Identify which cell holds the provided text, then report its [X, Y] central coordinate. 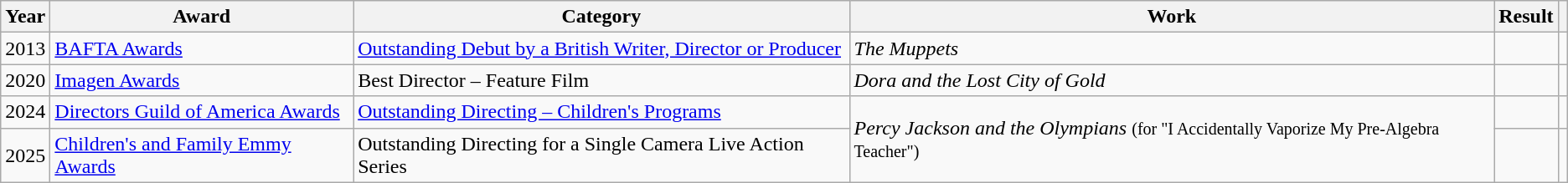
Year [25, 17]
2024 [25, 112]
2025 [25, 155]
Dora and the Lost City of Gold [1172, 80]
Result [1526, 17]
BAFTA Awards [202, 48]
Percy Jackson and the Olympians (for "I Accidentally Vaporize My Pre-Algebra Teacher") [1172, 139]
Work [1172, 17]
The Muppets [1172, 48]
Directors Guild of America Awards [202, 112]
Category [601, 17]
Outstanding Directing for a Single Camera Live Action Series [601, 155]
Children's and Family Emmy Awards [202, 155]
Award [202, 17]
Best Director – Feature Film [601, 80]
Outstanding Directing – Children's Programs [601, 112]
2020 [25, 80]
Outstanding Debut by a British Writer, Director or Producer [601, 48]
Imagen Awards [202, 80]
2013 [25, 48]
